For the text-containing cell, return its midpoint in (x, y) coordinate format. 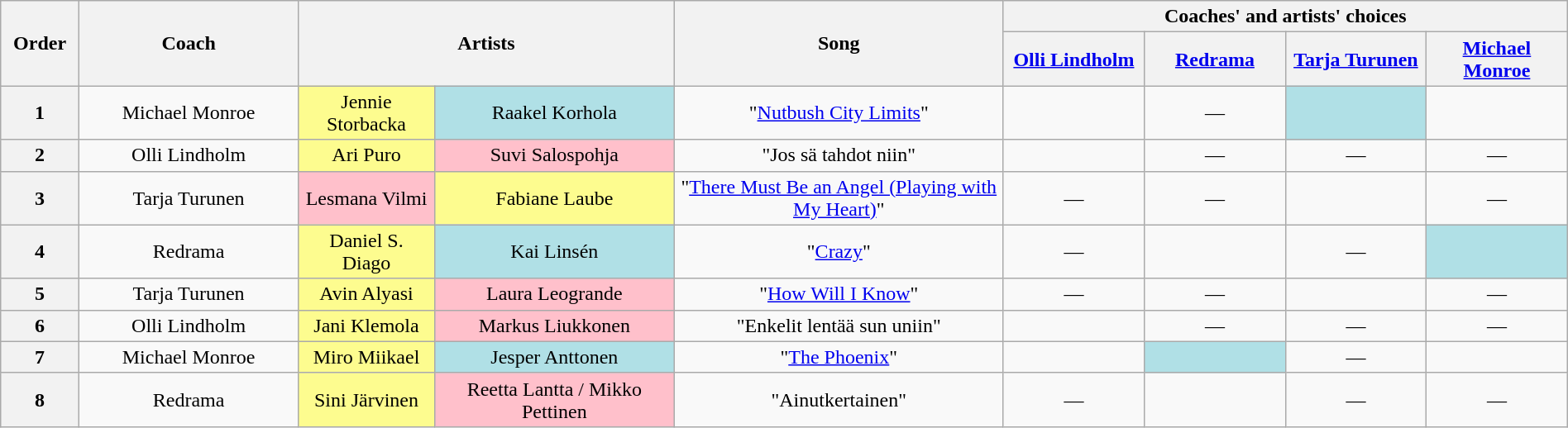
Lesmana Vilmi (367, 198)
"Jos sä tahdot niin" (839, 155)
7 (40, 357)
"The Phoenix" (839, 357)
Laura Leogrande (554, 294)
Jesper Anttonen (554, 357)
"Nutbush City Limits" (839, 112)
Order (40, 43)
Sini Järvinen (367, 400)
Song (839, 43)
Coach (189, 43)
2 (40, 155)
Fabiane Laube (554, 198)
Reetta Lantta / Mikko Pettinen (554, 400)
Miro Miikael (367, 357)
Kai Linsén (554, 251)
Jennie Storbacka (367, 112)
5 (40, 294)
Avin Alyasi (367, 294)
Suvi Salospohja (554, 155)
Raakel Korhola (554, 112)
1 (40, 112)
Daniel S. Diago (367, 251)
Markus Liukkonen (554, 326)
6 (40, 326)
Jani Klemola (367, 326)
4 (40, 251)
"Enkelit lentää sun uniin" (839, 326)
Coaches' and artists' choices (1285, 17)
"Crazy" (839, 251)
"Ainutkertainen" (839, 400)
8 (40, 400)
"There Must Be an Angel (Playing with My Heart)" (839, 198)
Ari Puro (367, 155)
"How Will I Know" (839, 294)
3 (40, 198)
Artists (486, 43)
